Search for the cell housing the specified text and yield its [X, Y] center coordinate. 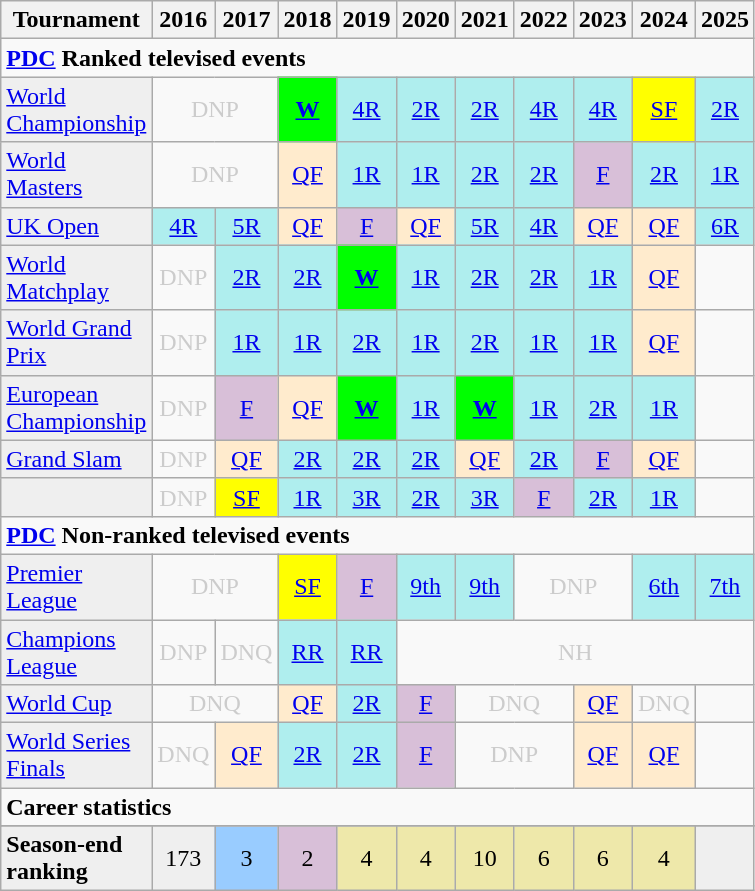
Career statistics [378, 807]
2024 [664, 20]
2020 [426, 20]
2021 [484, 20]
2023 [602, 20]
6th [664, 586]
NH [575, 652]
World Masters [76, 174]
World Championship [76, 110]
2016 [184, 20]
10 [484, 858]
Champions League [76, 652]
2025 [724, 20]
2019 [366, 20]
World Matchplay [76, 278]
173 [184, 858]
2018 [308, 20]
Tournament [76, 20]
2017 [246, 20]
6R [724, 226]
Season-end ranking [76, 858]
European Championship [76, 408]
PDC Non-ranked televised events [378, 535]
UK Open [76, 226]
Premier League [76, 586]
Grand Slam [76, 459]
World Cup [76, 704]
2022 [544, 20]
7th [724, 586]
World Grand Prix [76, 342]
3 [246, 858]
2 [308, 858]
PDC Ranked televised events [378, 58]
World Series Finals [76, 756]
